For the text-containing cell, return its midpoint in [X, Y] coordinate format. 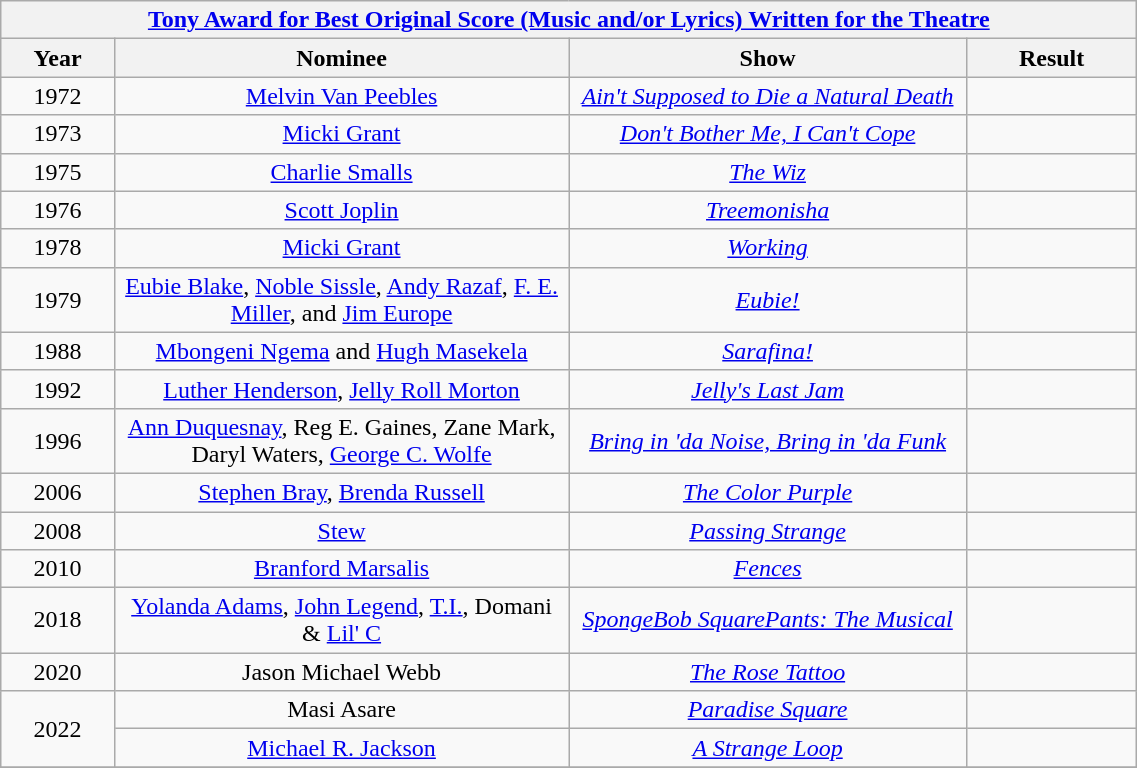
1979 [58, 300]
The Wiz [768, 172]
2022 [58, 729]
Passing Strange [768, 531]
Working [768, 248]
1975 [58, 172]
SpongeBob SquarePants: The Musical [768, 620]
2010 [58, 569]
The Color Purple [768, 492]
Tony Award for Best Original Score (Music and/or Lyrics) Written for the Theatre [569, 20]
Eubie Blake, Noble Sissle, Andy Razaf, F. E. Miller, and Jim Europe [341, 300]
Branford Marsalis [341, 569]
Michael R. Jackson [341, 748]
2008 [58, 531]
Scott Joplin [341, 210]
1978 [58, 248]
Jelly's Last Jam [768, 389]
Ain't Supposed to Die a Natural Death [768, 96]
The Rose Tattoo [768, 672]
Sarafina! [768, 351]
1996 [58, 440]
1988 [58, 351]
Show [768, 58]
1976 [58, 210]
Nominee [341, 58]
Paradise Square [768, 710]
2020 [58, 672]
Jason Michael Webb [341, 672]
1973 [58, 134]
Stephen Bray, Brenda Russell [341, 492]
Treemonisha [768, 210]
2018 [58, 620]
1972 [58, 96]
Ann Duquesnay, Reg E. Gaines, Zane Mark, Daryl Waters, George C. Wolfe [341, 440]
Melvin Van Peebles [341, 96]
A Strange Loop [768, 748]
Yolanda Adams, John Legend, T.I., Domani & Lil' C [341, 620]
Masi Asare [341, 710]
Luther Henderson, Jelly Roll Morton [341, 389]
Fences [768, 569]
Mbongeni Ngema and Hugh Masekela [341, 351]
1992 [58, 389]
Charlie Smalls [341, 172]
Eubie! [768, 300]
Bring in 'da Noise, Bring in 'da Funk [768, 440]
Result [1051, 58]
Stew [341, 531]
Don't Bother Me, I Can't Cope [768, 134]
2006 [58, 492]
Year [58, 58]
